Search for the cell housing the specified text and yield its [X, Y] center coordinate. 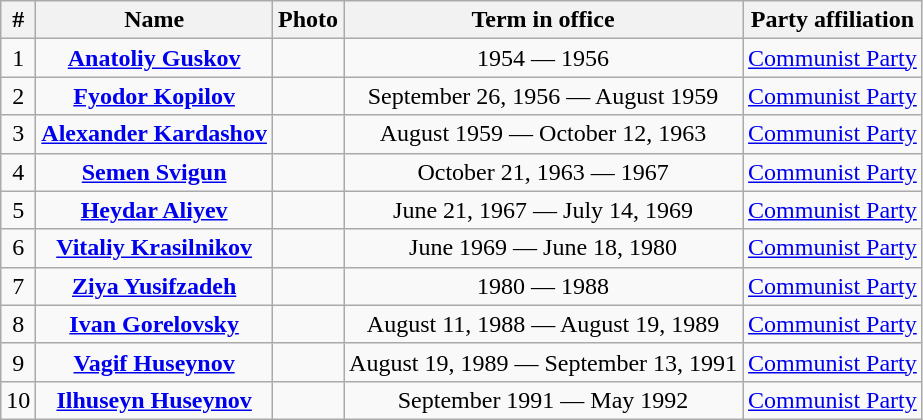
7 [18, 286]
Alexander Kardashov [154, 134]
Fyodor Kopilov [154, 96]
August 19, 1989 — September 13, 1991 [544, 362]
1 [18, 58]
10 [18, 400]
October 21, 1963 — 1967 [544, 172]
Heydar Aliyev [154, 210]
June 21, 1967 — July 14, 1969 [544, 210]
1954 — 1956 [544, 58]
6 [18, 248]
Semen Svigun [154, 172]
August 1959 — October 12, 1963 [544, 134]
8 [18, 324]
Name [154, 20]
Anatoliy Guskov [154, 58]
Ziya Yusifzadeh [154, 286]
Ilhuseyn Huseynov [154, 400]
September 1991 — May 1992 [544, 400]
August 11, 1988 — August 19, 1989 [544, 324]
4 [18, 172]
Photo [308, 20]
June 1969 — June 18, 1980 [544, 248]
5 [18, 210]
Ivan Gorelovsky [154, 324]
Term in office [544, 20]
2 [18, 96]
Vitaliy Krasilnikov [154, 248]
Party affiliation [833, 20]
3 [18, 134]
Vagif Huseynov [154, 362]
1980 — 1988 [544, 286]
# [18, 20]
9 [18, 362]
September 26, 1956 — August 1959 [544, 96]
